For the text-containing cell, return its midpoint in [x, y] coordinate format. 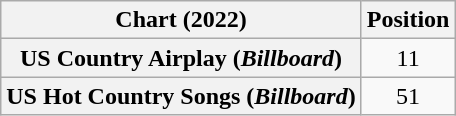
US Hot Country Songs (Billboard) [181, 96]
US Country Airplay (Billboard) [181, 58]
Chart (2022) [181, 20]
11 [408, 58]
Position [408, 20]
51 [408, 96]
